Search for the cell housing the specified text and yield its [x, y] center coordinate. 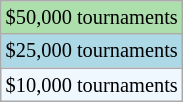
$25,000 tournaments [92, 51]
$50,000 tournaments [92, 17]
$10,000 tournaments [92, 85]
